Find where the given text appears and provide that cell's center as [X, Y] coordinate. 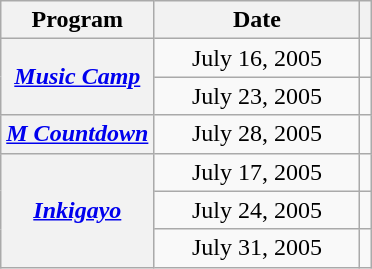
Date [257, 20]
Program [78, 20]
July 16, 2005 [257, 58]
July 23, 2005 [257, 96]
Music Camp [78, 77]
July 17, 2005 [257, 172]
M Countdown [78, 134]
Inkigayo [78, 210]
July 28, 2005 [257, 134]
July 24, 2005 [257, 210]
July 31, 2005 [257, 248]
